Extract the [x, y] coordinate from the center of the cell holding the provided text.  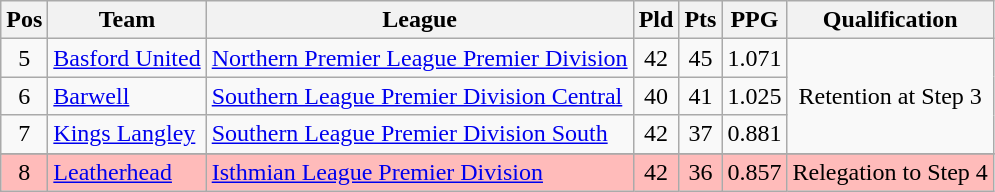
8 [24, 172]
Qualification [890, 20]
45 [700, 58]
PPG [754, 20]
Kings Langley [127, 134]
Northern Premier League Premier Division [420, 58]
Leatherhead [127, 172]
37 [700, 134]
7 [24, 134]
Barwell [127, 96]
Southern League Premier Division Central [420, 96]
Isthmian League Premier Division [420, 172]
Retention at Step 3 [890, 96]
41 [700, 96]
Pts [700, 20]
40 [656, 96]
Pos [24, 20]
36 [700, 172]
Relegation to Step 4 [890, 172]
Basford United [127, 58]
5 [24, 58]
Pld [656, 20]
0.857 [754, 172]
Team [127, 20]
1.025 [754, 96]
Southern League Premier Division South [420, 134]
1.071 [754, 58]
League [420, 20]
0.881 [754, 134]
6 [24, 96]
